Scan for the cell matching the given text and deliver its [x, y] coordinate at center. 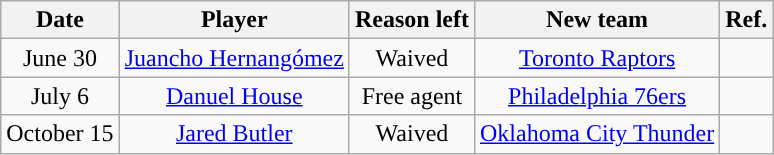
Juancho Hernangómez [234, 58]
Toronto Raptors [596, 58]
July 6 [60, 96]
Ref. [746, 20]
Reason left [412, 20]
Jared Butler [234, 134]
Oklahoma City Thunder [596, 134]
Free agent [412, 96]
Philadelphia 76ers [596, 96]
New team [596, 20]
Player [234, 20]
June 30 [60, 58]
Date [60, 20]
October 15 [60, 134]
Danuel House [234, 96]
